Pinpoint the cell where the given text exists, returning its [x, y] midpoint coordinate. 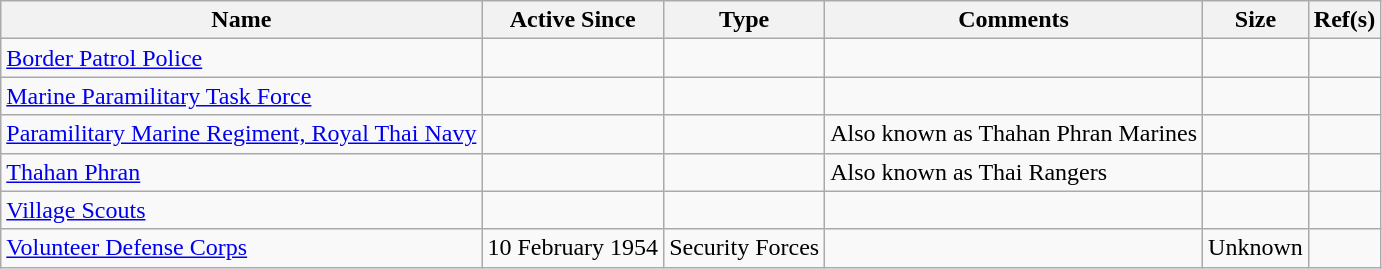
Comments [1014, 20]
Name [242, 20]
10 February 1954 [573, 248]
Thahan Phran [242, 172]
Volunteer Defense Corps [242, 248]
Type [744, 20]
Security Forces [744, 248]
Size [1256, 20]
Paramilitary Marine Regiment, Royal Thai Navy [242, 134]
Active Since [573, 20]
Village Scouts [242, 210]
Unknown [1256, 248]
Also known as Thahan Phran Marines [1014, 134]
Also known as Thai Rangers [1014, 172]
Ref(s) [1344, 20]
Border Patrol Police [242, 58]
Marine Paramilitary Task Force [242, 96]
